Locate the cell with the specified text and output its (x, y) center coordinate. 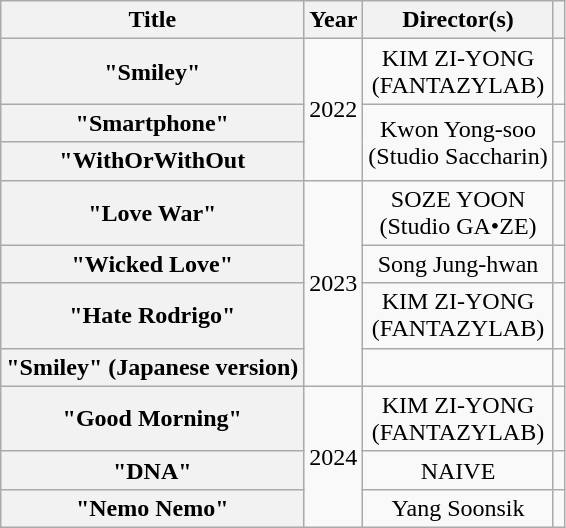
2024 (334, 456)
2022 (334, 110)
"DNA" (152, 470)
NAIVE (458, 470)
2023 (334, 283)
Kwon Yong-soo(Studio Saccharin) (458, 142)
Director(s) (458, 20)
"Smartphone" (152, 123)
Year (334, 20)
"Good Morning" (152, 418)
Title (152, 20)
"Nemo Nemo" (152, 508)
"Hate Rodrigo" (152, 316)
"Love War" (152, 212)
"Wicked Love" (152, 264)
Song Jung-hwan (458, 264)
"WithOrWithOut (152, 161)
SOZE YOON(Studio GA•ZE) (458, 212)
"Smiley" (152, 72)
Yang Soonsik (458, 508)
"Smiley" (Japanese version) (152, 367)
